Capture the cell that displays the provided text and extract its (x, y) central coordinate. 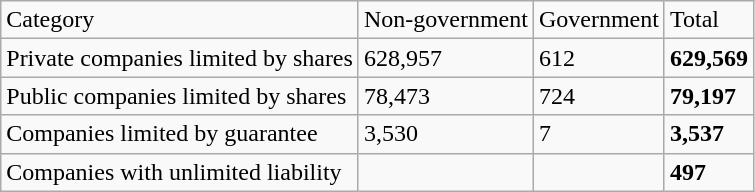
3,537 (708, 134)
497 (708, 172)
628,957 (446, 58)
78,473 (446, 96)
3,530 (446, 134)
724 (598, 96)
612 (598, 58)
7 (598, 134)
629,569 (708, 58)
Government (598, 20)
Category (180, 20)
Non-government (446, 20)
Companies with unlimited liability (180, 172)
Companies limited by guarantee (180, 134)
Private companies limited by shares (180, 58)
Public companies limited by shares (180, 96)
79,197 (708, 96)
Total (708, 20)
